Output the [X, Y] coordinate of the center of the cell containing the given text.  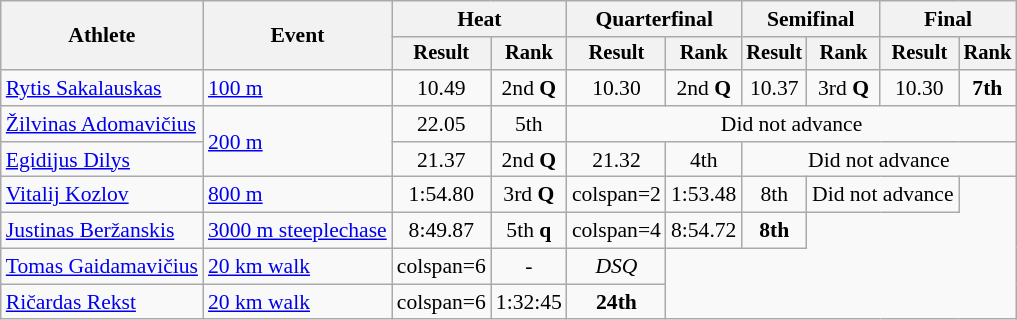
Final [948, 19]
Egidijus Dilys [102, 160]
- [529, 267]
1:54.80 [442, 195]
22.05 [442, 124]
DSQ [616, 267]
21.37 [442, 160]
Žilvinas Adomavičius [102, 124]
1:32:45 [529, 302]
100 m [298, 88]
Tomas Gaidamavičius [102, 267]
24th [616, 302]
Vitalij Kozlov [102, 195]
Justinas Beržanskis [102, 231]
colspan=4 [616, 231]
Athlete [102, 36]
8:54.72 [704, 231]
5th [529, 124]
Heat [480, 19]
4th [704, 160]
5th q [529, 231]
21.32 [616, 160]
200 m [298, 142]
800 m [298, 195]
Rytis Sakalauskas [102, 88]
10.49 [442, 88]
10.37 [774, 88]
7th [988, 88]
1:53.48 [704, 195]
Event [298, 36]
Quarterfinal [654, 19]
3000 m steeplechase [298, 231]
Ričardas Rekst [102, 302]
8:49.87 [442, 231]
colspan=2 [616, 195]
Semifinal [810, 19]
